Search for the cell housing the specified text and yield its [X, Y] center coordinate. 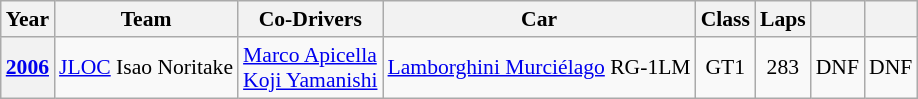
2006 [28, 68]
GT1 [726, 68]
Car [540, 19]
Laps [783, 19]
JLOC Isao Noritake [146, 68]
Team [146, 19]
Lamborghini Murciélago RG-1LM [540, 68]
283 [783, 68]
Co-Drivers [310, 19]
Marco Apicella Koji Yamanishi [310, 68]
Class [726, 19]
Year [28, 19]
